For the text-containing cell, return its midpoint in (X, Y) coordinate format. 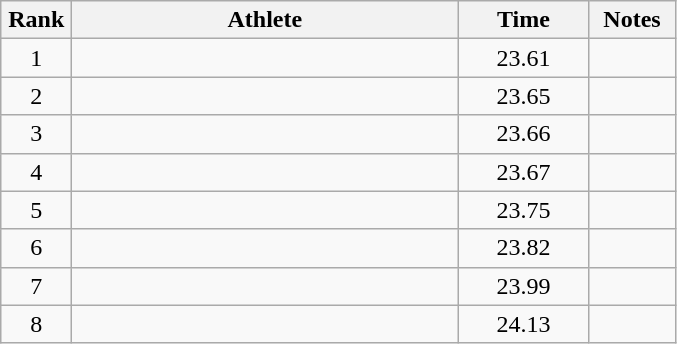
23.61 (524, 58)
Time (524, 20)
23.75 (524, 210)
1 (36, 58)
Notes (632, 20)
Rank (36, 20)
24.13 (524, 324)
Athlete (265, 20)
6 (36, 248)
7 (36, 286)
3 (36, 134)
2 (36, 96)
23.67 (524, 172)
8 (36, 324)
23.65 (524, 96)
23.66 (524, 134)
23.82 (524, 248)
5 (36, 210)
23.99 (524, 286)
4 (36, 172)
